Scan for the cell matching the given text and deliver its (X, Y) coordinate at center. 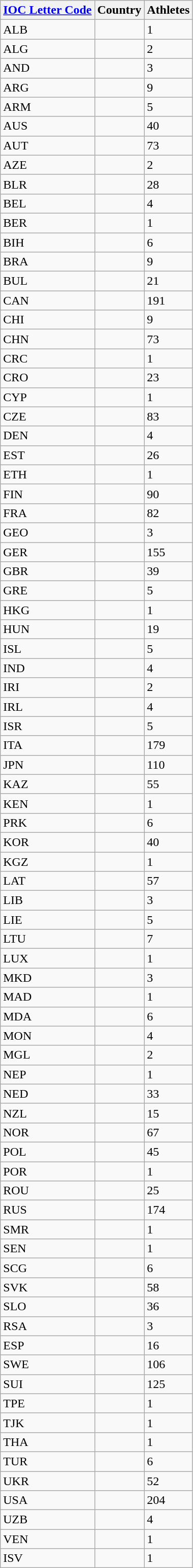
36 (169, 1307)
57 (169, 881)
CRO (48, 378)
LTU (48, 939)
23 (169, 378)
45 (169, 1152)
ARG (48, 87)
106 (169, 1365)
SWE (48, 1365)
PRK (48, 823)
FIN (48, 494)
90 (169, 494)
179 (169, 745)
191 (169, 300)
MGL (48, 1055)
BRA (48, 262)
19 (169, 629)
KEN (48, 803)
CYP (48, 397)
GRE (48, 591)
TPE (48, 1403)
174 (169, 1210)
LIE (48, 920)
NZL (48, 1113)
55 (169, 784)
EST (48, 455)
UKR (48, 1481)
BEL (48, 203)
155 (169, 552)
83 (169, 416)
ETH (48, 474)
RUS (48, 1210)
KGZ (48, 862)
SVK (48, 1287)
VEN (48, 1539)
39 (169, 571)
AND (48, 68)
LIB (48, 900)
UZB (48, 1520)
BIH (48, 243)
CHN (48, 339)
HUN (48, 629)
25 (169, 1191)
AZE (48, 165)
AUS (48, 126)
CRC (48, 358)
SMR (48, 1229)
DEN (48, 436)
21 (169, 281)
GER (48, 552)
125 (169, 1384)
MDA (48, 1016)
ESP (48, 1345)
GBR (48, 571)
26 (169, 455)
TJK (48, 1423)
CHI (48, 320)
SUI (48, 1384)
15 (169, 1113)
JPN (48, 765)
ISR (48, 726)
THA (48, 1442)
ISL (48, 649)
TUR (48, 1461)
67 (169, 1132)
GEO (48, 532)
IRL (48, 707)
BER (48, 223)
82 (169, 513)
7 (169, 939)
LAT (48, 881)
ALB (48, 29)
204 (169, 1500)
ARM (48, 107)
Country (119, 10)
16 (169, 1345)
BUL (48, 281)
KAZ (48, 784)
RSA (48, 1326)
MKD (48, 978)
NEP (48, 1074)
POL (48, 1152)
ISV (48, 1558)
BLR (48, 184)
MAD (48, 997)
IRI (48, 687)
CAN (48, 300)
110 (169, 765)
HKG (48, 610)
IND (48, 668)
Athletes (169, 10)
33 (169, 1094)
SCG (48, 1268)
AUT (48, 145)
28 (169, 184)
SLO (48, 1307)
52 (169, 1481)
FRA (48, 513)
ALG (48, 49)
SEN (48, 1249)
KOR (48, 842)
USA (48, 1500)
MON (48, 1036)
IOC Letter Code (48, 10)
CZE (48, 416)
POR (48, 1171)
NOR (48, 1132)
LUX (48, 958)
58 (169, 1287)
NED (48, 1094)
ROU (48, 1191)
ITA (48, 745)
